Scan for the cell matching the given text and deliver its (x, y) coordinate at center. 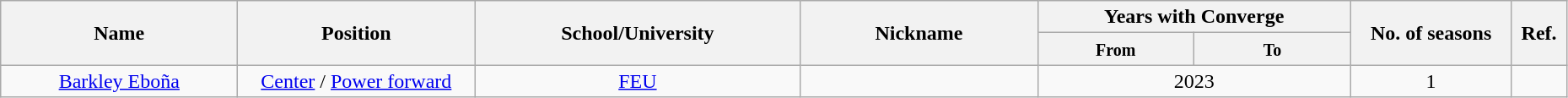
Position (356, 33)
1 (1431, 81)
No. of seasons (1431, 33)
Nickname (919, 33)
FEU (638, 81)
Barkley Eboña (120, 81)
2023 (1194, 81)
Name (120, 33)
School/University (638, 33)
Center / Power forward (356, 81)
Years with Converge (1194, 17)
Ref. (1538, 33)
From (1116, 49)
To (1273, 49)
